Detect which cell encompasses the target text, then output its (X, Y) center coordinate. 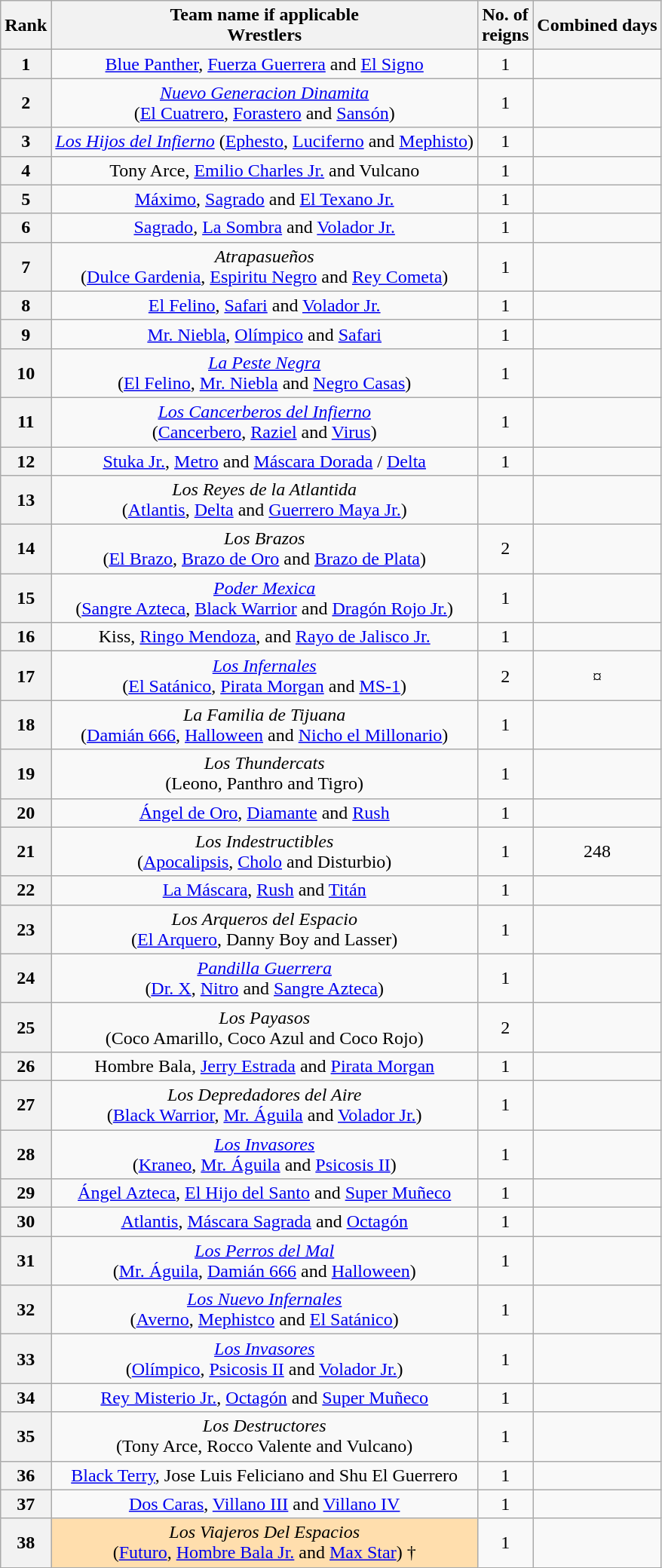
No. ofreigns (505, 26)
23 (26, 929)
248 (597, 852)
La Máscara, Rush and Titán (265, 890)
Los Arqueros del Espacio(El Arquero, Danny Boy and Lasser) (265, 929)
3 (26, 142)
Los Indestructibles(Apocalipsis, Cholo and Disturbio) (265, 852)
Los Invasores(Kraneo, Mr. Águila and Psicosis II) (265, 1153)
Los Cancerberos del Infierno(Cancerbero, Raziel and Virus) (265, 422)
19 (26, 773)
Rey Misterio Jr., Octagón and Super Muñeco (265, 1398)
32 (26, 1310)
38 (26, 1542)
11 (26, 422)
Máximo, Sagrado and El Texano Jr. (265, 199)
Los Viajeros Del Espacios(Futuro, Hombre Bala Jr. and Max Star) † (265, 1542)
24 (26, 978)
Los Brazos(El Brazo, Brazo de Oro and Brazo de Plata) (265, 549)
20 (26, 813)
35 (26, 1437)
7 (26, 267)
¤ (597, 675)
Los Thundercats(Leono, Panthro and Tigro) (265, 773)
Los Nuevo Infernales(Averno, Mephistco and El Satánico) (265, 1310)
36 (26, 1475)
37 (26, 1504)
Los Payasos(Coco Amarillo, Coco Azul and Coco Rojo) (265, 1027)
Hombre Bala, Jerry Estrada and Pirata Morgan (265, 1066)
10 (26, 372)
Los Invasores(Olímpico, Psicosis II and Volador Jr.) (265, 1358)
Atrapasueños(Dulce Gardenia, Espiritu Negro and Rey Cometa) (265, 267)
La Peste Negra(El Felino, Mr. Niebla and Negro Casas) (265, 372)
Atlantis, Máscara Sagrada and Octagón (265, 1222)
Stuka Jr., Metro and Máscara Dorada / Delta (265, 461)
13 (26, 501)
Los Hijos del Infierno (Ephesto, Luciferno and Mephisto) (265, 142)
8 (26, 305)
28 (26, 1153)
Los Depredadores del Aire(Black Warrior, Mr. Águila and Volador Jr.) (265, 1105)
4 (26, 170)
26 (26, 1066)
21 (26, 852)
Team name if applicableWrestlers (265, 26)
Dos Caras, Villano III and Villano IV (265, 1504)
16 (26, 637)
12 (26, 461)
Tony Arce, Emilio Charles Jr. and Vulcano (265, 170)
30 (26, 1222)
29 (26, 1193)
6 (26, 228)
25 (26, 1027)
27 (26, 1105)
33 (26, 1358)
34 (26, 1398)
Kiss, Ringo Mendoza, and Rayo de Jalisco Jr. (265, 637)
17 (26, 675)
Sagrado, La Sombra and Volador Jr. (265, 228)
Poder Mexica(Sangre Azteca, Black Warrior and Dragón Rojo Jr.) (265, 599)
Los Destructores(Tony Arce, Rocco Valente and Vulcano) (265, 1437)
Los Perros del Mal(Mr. Águila, Damián 666 and Halloween) (265, 1260)
18 (26, 725)
31 (26, 1260)
Los Reyes de la Atlantida(Atlantis, Delta and Guerrero Maya Jr.) (265, 501)
Combined days (597, 26)
Los Infernales(El Satánico, Pirata Morgan and MS-1) (265, 675)
Nuevo Generacion Dinamita(El Cuatrero, Forastero and Sansón) (265, 103)
Black Terry, Jose Luis Feliciano and Shu El Guerrero (265, 1475)
Ángel Azteca, El Hijo del Santo and Super Muñeco (265, 1193)
La Familia de Tijuana(Damián 666, Halloween and Nicho el Millonario) (265, 725)
Ángel de Oro, Diamante and Rush (265, 813)
Rank (26, 26)
5 (26, 199)
Blue Panther, Fuerza Guerrera and El Signo (265, 64)
El Felino, Safari and Volador Jr. (265, 305)
14 (26, 549)
22 (26, 890)
Pandilla Guerrera(Dr. X, Nitro and Sangre Azteca) (265, 978)
Mr. Niebla, Olímpico and Safari (265, 334)
9 (26, 334)
15 (26, 599)
